Locate the cell with the specified text and output its (x, y) center coordinate. 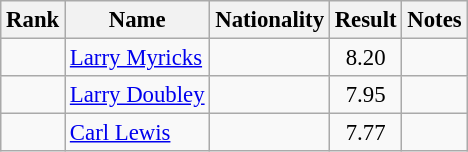
Result (366, 20)
Name (138, 20)
Carl Lewis (138, 133)
7.77 (366, 133)
Nationality (270, 20)
Notes (434, 20)
Larry Doubley (138, 95)
Rank (33, 20)
Larry Myricks (138, 58)
7.95 (366, 95)
8.20 (366, 58)
